Scan for the cell matching the given text and deliver its (x, y) coordinate at center. 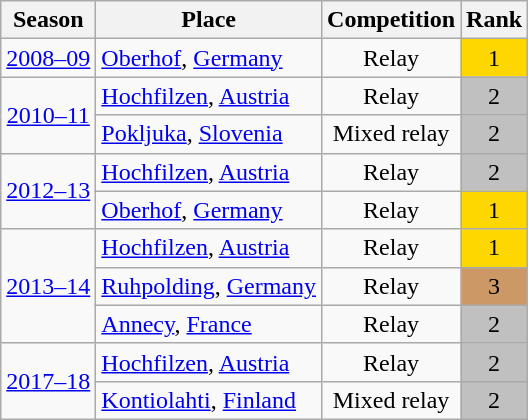
Kontiolahti, Finland (209, 400)
2008–09 (48, 58)
Rank (494, 20)
3 (494, 286)
Season (48, 20)
Place (209, 20)
Competition (392, 20)
2010–11 (48, 115)
2012–13 (48, 191)
Annecy, France (209, 324)
2017–18 (48, 381)
Pokljuka, Slovenia (209, 134)
Ruhpolding, Germany (209, 286)
2013–14 (48, 286)
